Identify which cell holds the provided text, then report its [x, y] central coordinate. 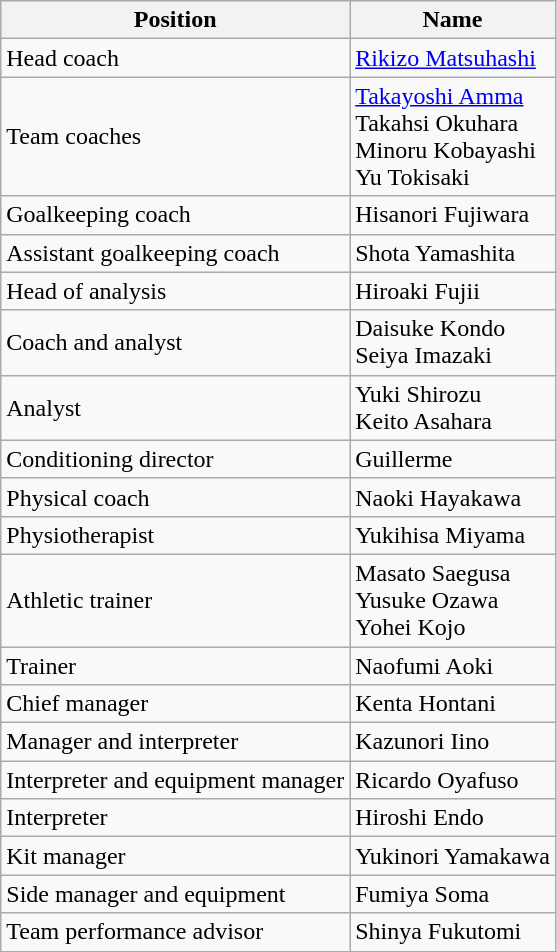
Goalkeeping coach [176, 215]
Team performance advisor [176, 932]
Shota Yamashita [453, 253]
Kazunori Iino [453, 742]
Interpreter [176, 818]
Ricardo Oyafuso [453, 780]
Yuki Shirozu Keito Asahara [453, 408]
Kenta Hontani [453, 704]
Hiroaki Fujii [453, 291]
Head coach [176, 58]
Side manager and equipment [176, 894]
Physiotherapist [176, 535]
Manager and interpreter [176, 742]
Rikizo Matsuhashi [453, 58]
Position [176, 20]
Yukinori Yamakawa [453, 856]
Daisuke Kondo Seiya Imazaki [453, 342]
Kit manager [176, 856]
Guillerme [453, 459]
Assistant goalkeeping coach [176, 253]
Naoki Hayakawa [453, 497]
Analyst [176, 408]
Naofumi Aoki [453, 665]
Head of analysis [176, 291]
Shinya Fukutomi [453, 932]
Team coaches [176, 136]
Hisanori Fujiwara [453, 215]
Interpreter and equipment manager [176, 780]
Yukihisa Miyama [453, 535]
Masato Saegusa Yusuke Ozawa Yohei Kojo [453, 600]
Chief manager [176, 704]
Conditioning director [176, 459]
Trainer [176, 665]
Coach and analyst [176, 342]
Hiroshi Endo [453, 818]
Physical coach [176, 497]
Fumiya Soma [453, 894]
Name [453, 20]
Athletic trainer [176, 600]
Takayoshi Amma Takahsi Okuhara Minoru Kobayashi Yu Tokisaki [453, 136]
